Scan for the cell matching the given text and deliver its [X, Y] coordinate at center. 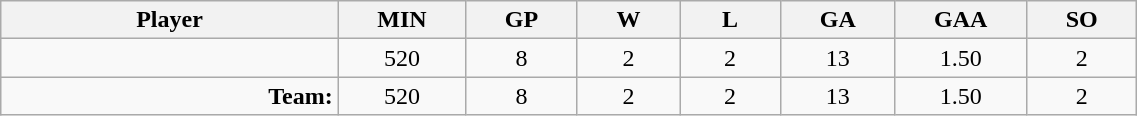
GA [838, 20]
W [628, 20]
GAA [961, 20]
GP [522, 20]
Team: [170, 96]
L [730, 20]
Player [170, 20]
SO [1081, 20]
MIN [402, 20]
